Detect which cell encompasses the target text, then output its (x, y) center coordinate. 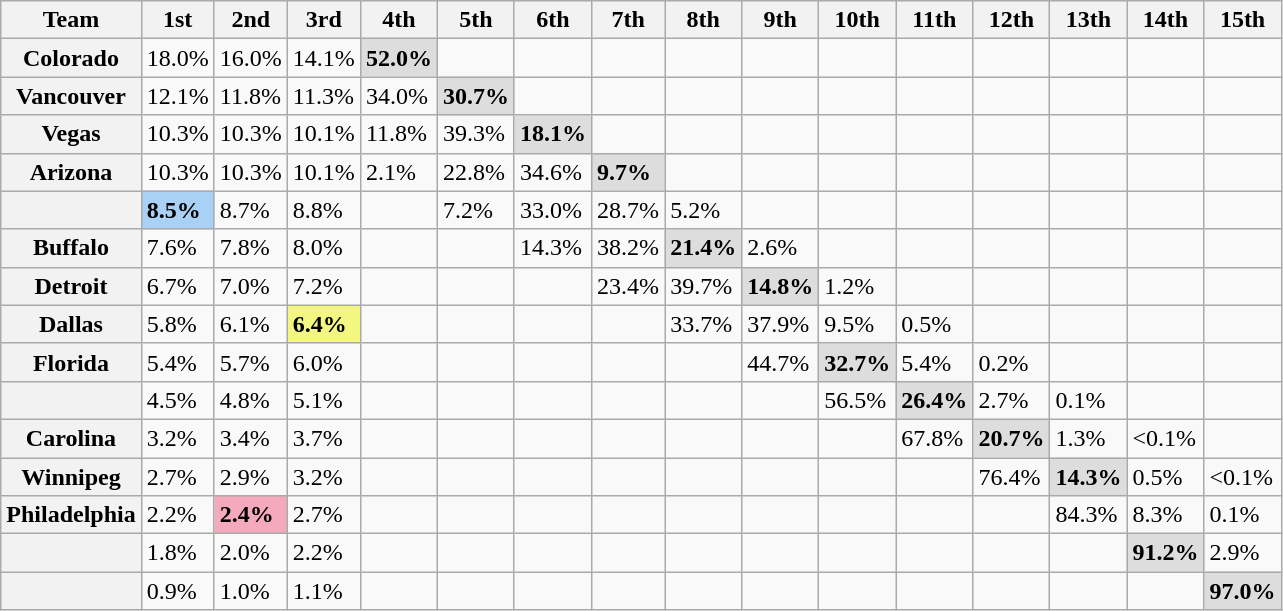
1.8% (178, 553)
Detroit (71, 286)
2.4% (250, 515)
14.1% (324, 58)
8th (704, 20)
34.0% (398, 96)
7.6% (178, 248)
12.1% (178, 96)
44.7% (780, 362)
8.0% (324, 248)
8.8% (324, 210)
Vancouver (71, 96)
4th (398, 20)
Florida (71, 362)
39.7% (704, 286)
52.0% (398, 58)
2.0% (250, 553)
38.2% (628, 248)
8.7% (250, 210)
5th (476, 20)
5.1% (324, 400)
9.7% (628, 172)
2.6% (780, 248)
15th (1242, 20)
3rd (324, 20)
8.5% (178, 210)
97.0% (1242, 591)
Winnipeg (71, 477)
7.0% (250, 286)
4.8% (250, 400)
0.2% (1012, 362)
Dallas (71, 324)
7th (628, 20)
4.5% (178, 400)
3.4% (250, 438)
2nd (250, 20)
33.7% (704, 324)
56.5% (858, 400)
1.0% (250, 591)
Carolina (71, 438)
6.0% (324, 362)
Buffalo (71, 248)
6.1% (250, 324)
12th (1012, 20)
5.2% (704, 210)
37.9% (780, 324)
3.7% (324, 438)
84.3% (1088, 515)
Arizona (71, 172)
13th (1088, 20)
10th (858, 20)
76.4% (1012, 477)
16.0% (250, 58)
0.9% (178, 591)
9.5% (858, 324)
Philadelphia (71, 515)
5.7% (250, 362)
20.7% (1012, 438)
1.3% (1088, 438)
91.2% (1166, 553)
Vegas (71, 134)
6th (552, 20)
28.7% (628, 210)
33.0% (552, 210)
1.1% (324, 591)
21.4% (704, 248)
2.1% (398, 172)
34.6% (552, 172)
Team (71, 20)
18.0% (178, 58)
Colorado (71, 58)
23.4% (628, 286)
7.8% (250, 248)
67.8% (934, 438)
22.8% (476, 172)
32.7% (858, 362)
18.1% (552, 134)
5.8% (178, 324)
9th (780, 20)
8.3% (1166, 515)
6.7% (178, 286)
14.8% (780, 286)
1.2% (858, 286)
1st (178, 20)
11.3% (324, 96)
6.4% (324, 324)
14th (1166, 20)
30.7% (476, 96)
39.3% (476, 134)
26.4% (934, 400)
11th (934, 20)
